Search for the cell housing the specified text and yield its [X, Y] center coordinate. 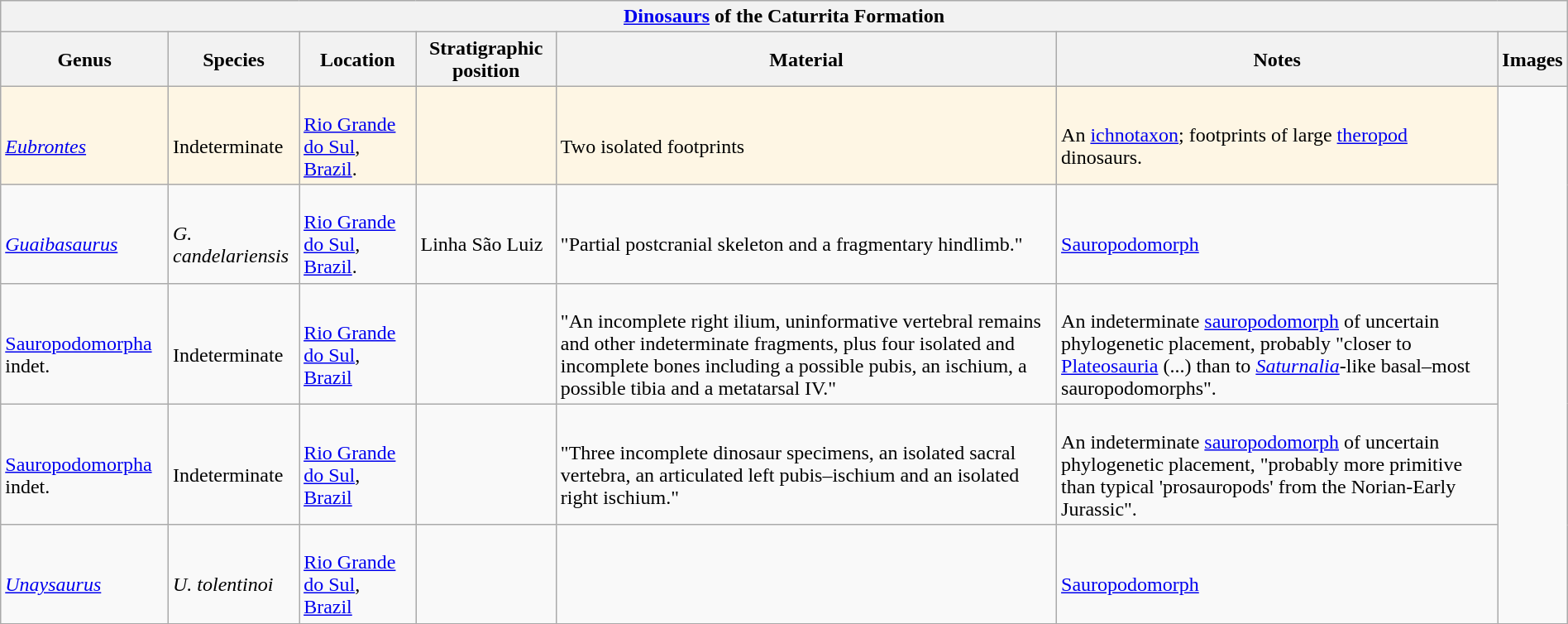
Images [1532, 60]
Guaibasaurus [84, 233]
Two isolated footprints [806, 136]
Genus [84, 60]
"Partial postcranial skeleton and a fragmentary hindlimb." [806, 233]
"Three incomplete dinosaur specimens, an isolated sacral vertebra, an articulated left pubis–ischium and an isolated right ischium." [806, 464]
Dinosaurs of the Caturrita Formation [784, 17]
Unaysaurus [84, 574]
Notes [1277, 60]
An ichnotaxon; footprints of large theropod dinosaurs. [1277, 136]
G. candelariensis [234, 233]
Linha São Luiz [486, 233]
U. tolentinoi [234, 574]
Stratigraphic position [486, 60]
Eubrontes [84, 136]
Material [806, 60]
Location [357, 60]
Species [234, 60]
